Provide the [x, y] coordinate of the cell's center where the given text is located.  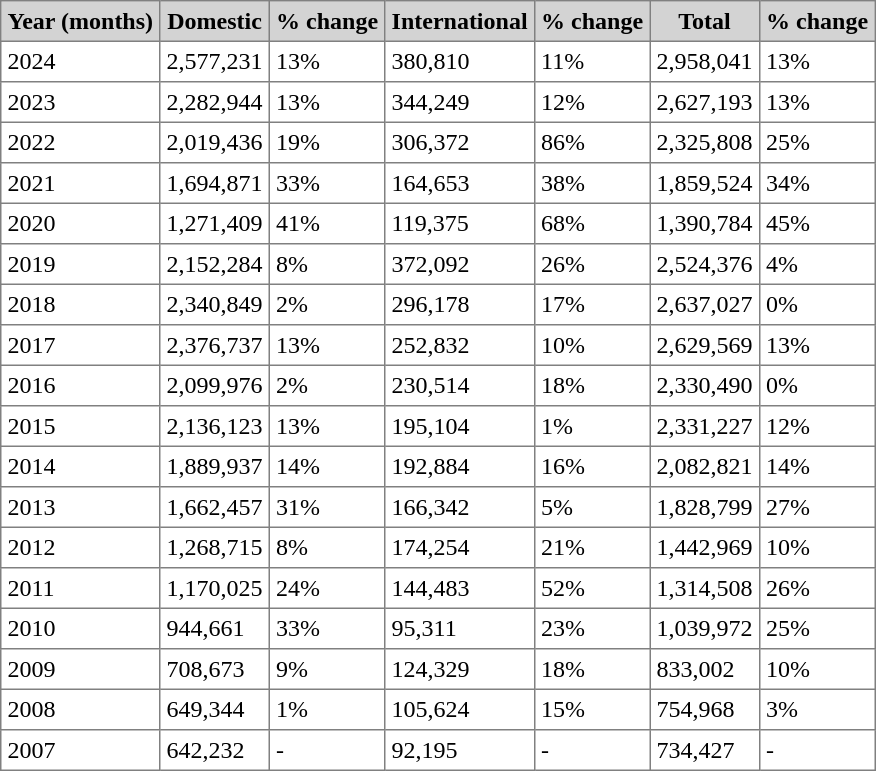
38% [592, 183]
2017 [80, 345]
2,282,944 [215, 102]
642,232 [215, 750]
86% [592, 142]
230,514 [460, 385]
1,889,937 [215, 466]
19% [327, 142]
2009 [80, 669]
2,524,376 [705, 264]
2019 [80, 264]
2,629,569 [705, 345]
23% [592, 628]
1,314,508 [705, 588]
344,249 [460, 102]
1,390,784 [705, 223]
2008 [80, 709]
Year (months) [80, 21]
31% [327, 507]
1,170,025 [215, 588]
3% [817, 709]
296,178 [460, 304]
195,104 [460, 426]
192,884 [460, 466]
Domestic [215, 21]
833,002 [705, 669]
734,427 [705, 750]
144,483 [460, 588]
2010 [80, 628]
119,375 [460, 223]
International [460, 21]
1,859,524 [705, 183]
2,958,041 [705, 61]
2,330,490 [705, 385]
2,136,123 [215, 426]
372,092 [460, 264]
45% [817, 223]
124,329 [460, 669]
2023 [80, 102]
1,828,799 [705, 507]
2007 [80, 750]
708,673 [215, 669]
34% [817, 183]
1,271,409 [215, 223]
4% [817, 264]
252,832 [460, 345]
754,968 [705, 709]
944,661 [215, 628]
2012 [80, 547]
2,376,737 [215, 345]
2,019,436 [215, 142]
1,442,969 [705, 547]
1,662,457 [215, 507]
11% [592, 61]
2,152,284 [215, 264]
2024 [80, 61]
2013 [80, 507]
2021 [80, 183]
164,653 [460, 183]
2,577,231 [215, 61]
2,637,027 [705, 304]
68% [592, 223]
41% [327, 223]
52% [592, 588]
9% [327, 669]
2020 [80, 223]
2,627,193 [705, 102]
166,342 [460, 507]
2,340,849 [215, 304]
2011 [80, 588]
2,099,976 [215, 385]
17% [592, 304]
2,082,821 [705, 466]
16% [592, 466]
21% [592, 547]
5% [592, 507]
1,694,871 [215, 183]
1,268,715 [215, 547]
2016 [80, 385]
15% [592, 709]
2,325,808 [705, 142]
649,344 [215, 709]
2,331,227 [705, 426]
174,254 [460, 547]
24% [327, 588]
2014 [80, 466]
2015 [80, 426]
95,311 [460, 628]
1,039,972 [705, 628]
2022 [80, 142]
2018 [80, 304]
306,372 [460, 142]
92,195 [460, 750]
380,810 [460, 61]
27% [817, 507]
Total [705, 21]
105,624 [460, 709]
